From the cell containing the given text, extract its center point as [x, y] coordinate. 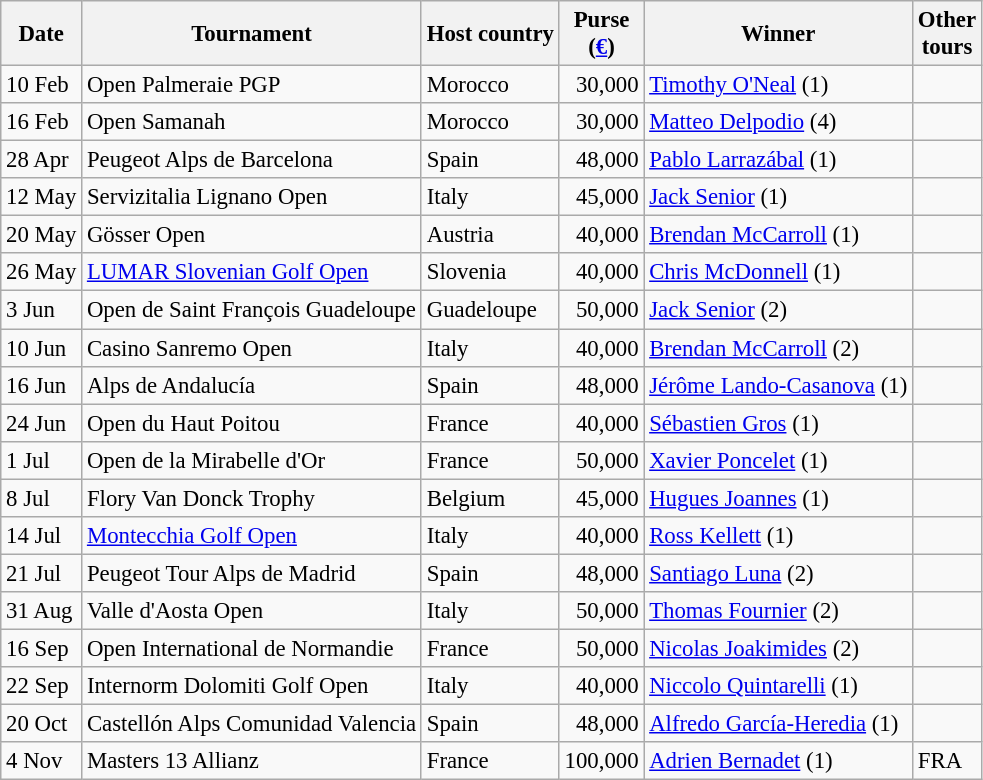
12 May [42, 197]
Timothy O'Neal (1) [778, 85]
Thomas Fournier (2) [778, 611]
Open de Saint François Guadeloupe [252, 310]
Open du Haut Poitou [252, 423]
Hugues Joannes (1) [778, 498]
Nicolas Joakimides (2) [778, 648]
Othertours [948, 34]
Peugeot Tour Alps de Madrid [252, 573]
Matteo Delpodio (4) [778, 122]
10 Jun [42, 348]
Open International de Normandie [252, 648]
Host country [490, 34]
20 Oct [42, 724]
24 Jun [42, 423]
Adrien Bernadet (1) [778, 761]
31 Aug [42, 611]
Sébastien Gros (1) [778, 423]
Xavier Poncelet (1) [778, 460]
21 Jul [42, 573]
Purse(€) [602, 34]
14 Jul [42, 536]
Jack Senior (2) [778, 310]
Montecchia Golf Open [252, 536]
22 Sep [42, 686]
10 Feb [42, 85]
Guadeloupe [490, 310]
FRA [948, 761]
Date [42, 34]
Chris McDonnell (1) [778, 273]
Open de la Mirabelle d'Or [252, 460]
28 Apr [42, 160]
1 Jul [42, 460]
Austria [490, 235]
Valle d'Aosta Open [252, 611]
Brendan McCarroll (2) [778, 348]
Ross Kellett (1) [778, 536]
Jack Senior (1) [778, 197]
Belgium [490, 498]
Open Palmeraie PGP [252, 85]
Pablo Larrazábal (1) [778, 160]
26 May [42, 273]
Niccolo Quintarelli (1) [778, 686]
Internorm Dolomiti Golf Open [252, 686]
100,000 [602, 761]
Peugeot Alps de Barcelona [252, 160]
Alfredo García-Heredia (1) [778, 724]
16 Feb [42, 122]
Tournament [252, 34]
Alps de Andalucía [252, 385]
Masters 13 Allianz [252, 761]
3 Jun [42, 310]
4 Nov [42, 761]
20 May [42, 235]
8 Jul [42, 498]
Castellón Alps Comunidad Valencia [252, 724]
Slovenia [490, 273]
Servizitalia Lignano Open [252, 197]
Santiago Luna (2) [778, 573]
16 Jun [42, 385]
Open Samanah [252, 122]
Brendan McCarroll (1) [778, 235]
16 Sep [42, 648]
Flory Van Donck Trophy [252, 498]
Winner [778, 34]
Jérôme Lando-Casanova (1) [778, 385]
Casino Sanremo Open [252, 348]
LUMAR Slovenian Golf Open [252, 273]
Gösser Open [252, 235]
